Return the [X, Y] coordinate for the center point of the cell that contains the specified text.  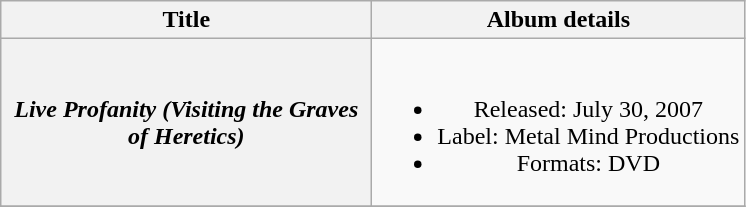
Released: July 30, 2007Label: Metal Mind ProductionsFormats: DVD [558, 122]
Live Profanity (Visiting the Graves of Heretics) [186, 122]
Album details [558, 20]
Title [186, 20]
